Pinpoint the cell where the given text exists, returning its (x, y) midpoint coordinate. 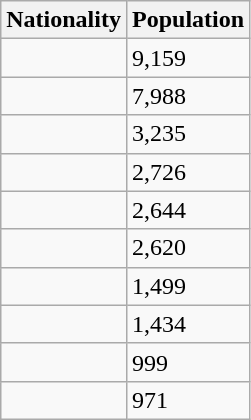
2,620 (188, 248)
999 (188, 362)
Nationality (64, 20)
1,499 (188, 286)
3,235 (188, 134)
1,434 (188, 324)
971 (188, 400)
2,726 (188, 172)
2,644 (188, 210)
9,159 (188, 58)
7,988 (188, 96)
Population (188, 20)
